Identify which cell holds the provided text, then report its (X, Y) central coordinate. 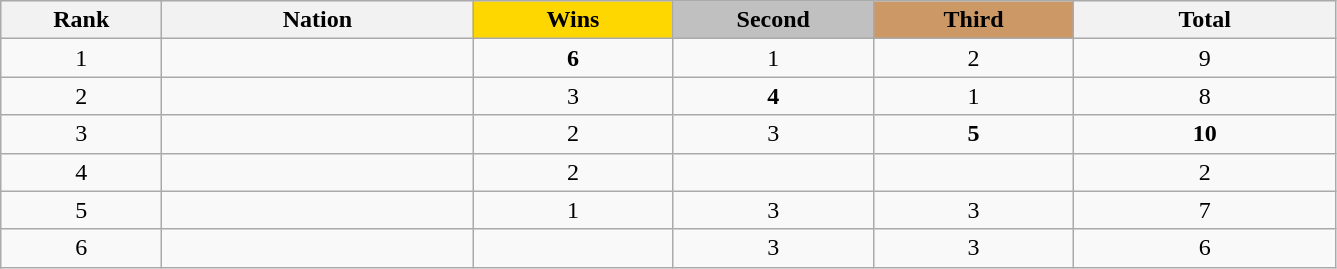
Nation (318, 20)
7 (1205, 210)
10 (1205, 134)
Rank (82, 20)
Third (973, 20)
9 (1205, 58)
8 (1205, 96)
Second (773, 20)
Wins (573, 20)
Total (1205, 20)
